Return the (X, Y) coordinate for the center point of the cell that contains the specified text.  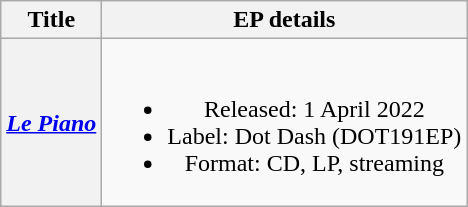
Le Piano (52, 122)
Title (52, 20)
EP details (284, 20)
Released: 1 April 2022Label: Dot Dash (DOT191EP)Format: CD, LP, streaming (284, 122)
